Capture the cell that displays the provided text and extract its (x, y) central coordinate. 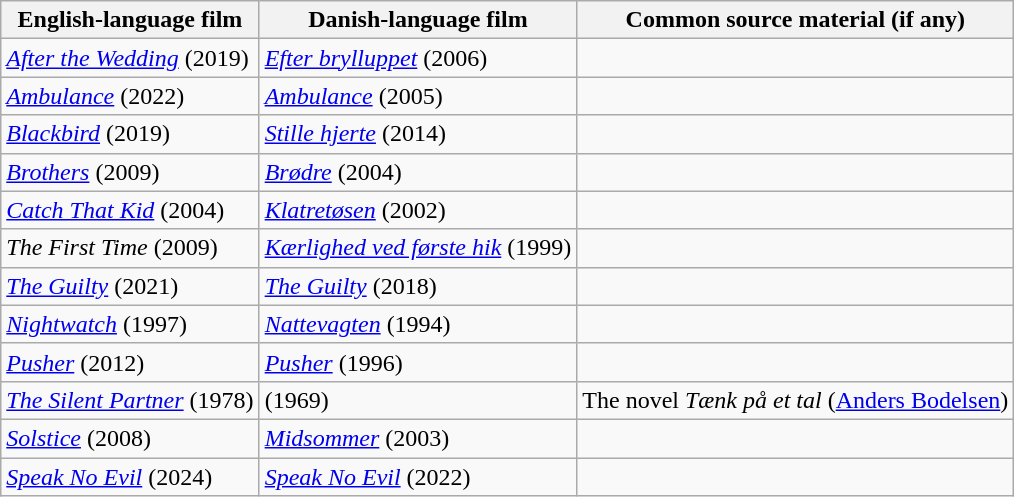
Common source material (if any) (796, 20)
Kærlighed ved første hik (1999) (418, 248)
Ambulance (2022) (130, 96)
English-language film (130, 20)
(1969) (418, 400)
Brødre (2004) (418, 172)
Efter brylluppet (2006) (418, 58)
Nightwatch (1997) (130, 324)
Klatretøsen (2002) (418, 210)
Pusher (1996) (418, 362)
The novel Tænk på et tal (Anders Bodelsen) (796, 400)
Midsommer (2003) (418, 438)
Nattevagten (1994) (418, 324)
After the Wedding (2019) (130, 58)
The Guilty (2021) (130, 286)
The Silent Partner (1978) (130, 400)
Stille hjerte (2014) (418, 134)
Catch That Kid (2004) (130, 210)
Solstice (2008) (130, 438)
The First Time (2009) (130, 248)
Speak No Evil (2024) (130, 477)
Brothers (2009) (130, 172)
Danish-language film (418, 20)
Ambulance (2005) (418, 96)
Speak No Evil (2022) (418, 477)
Blackbird (2019) (130, 134)
The Guilty (2018) (418, 286)
Pusher (2012) (130, 362)
